Provide the (X, Y) coordinate of the cell's center where the given text is located.  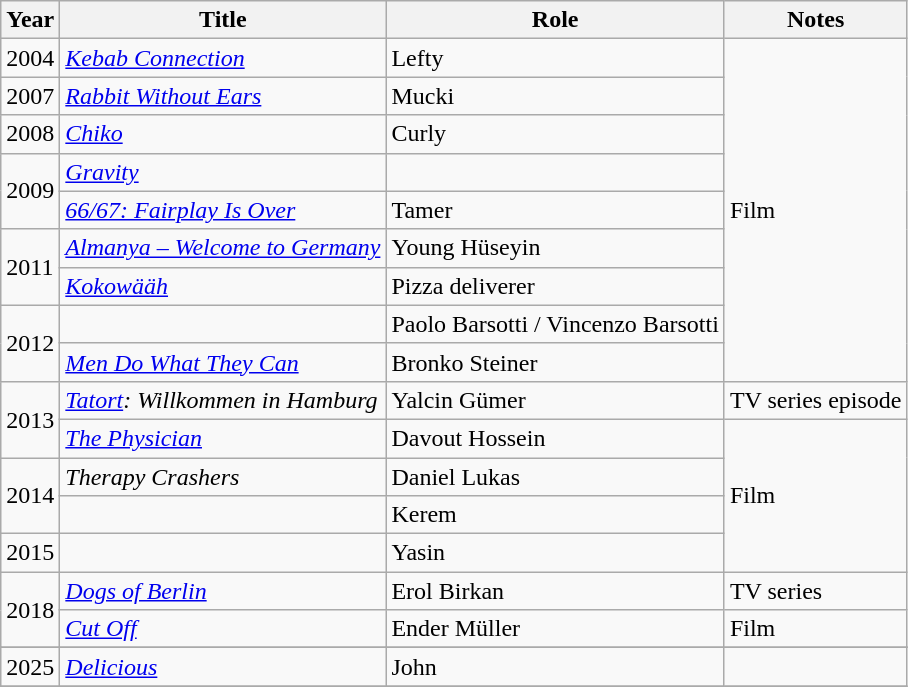
Tatort: Willkommen in Hamburg (223, 400)
Gravity (223, 172)
Almanya – Welcome to Germany (223, 248)
Yalcin Gümer (555, 400)
TV series (816, 591)
Cut Off (223, 629)
The Physician (223, 438)
Title (223, 20)
Pizza deliverer (555, 286)
Paolo Barsotti / Vincenzo Barsotti (555, 324)
Year (30, 20)
2008 (30, 134)
Tamer (555, 210)
2004 (30, 58)
Delicious (223, 667)
Yasin (555, 553)
2014 (30, 496)
Davout Hossein (555, 438)
2009 (30, 191)
66/67: Fairplay Is Over (223, 210)
Kerem (555, 515)
Kokowääh (223, 286)
Rabbit Without Ears (223, 96)
2013 (30, 419)
Daniel Lukas (555, 477)
2015 (30, 553)
Men Do What They Can (223, 362)
Erol Birkan (555, 591)
Therapy Crashers (223, 477)
Dogs of Berlin (223, 591)
2018 (30, 610)
Lefty (555, 58)
Curly (555, 134)
John (555, 667)
Ender Müller (555, 629)
Bronko Steiner (555, 362)
2007 (30, 96)
Role (555, 20)
Chiko (223, 134)
Notes (816, 20)
TV series episode (816, 400)
Mucki (555, 96)
2012 (30, 343)
2011 (30, 267)
Kebab Connection (223, 58)
2025 (30, 667)
Young Hüseyin (555, 248)
